Search for the cell housing the specified text and yield its (x, y) center coordinate. 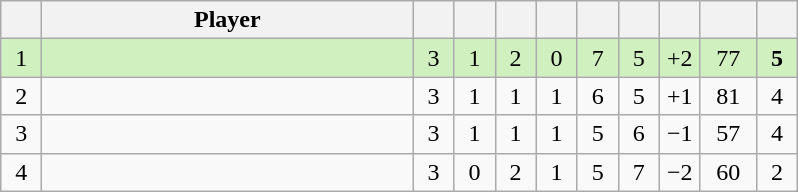
77 (728, 58)
81 (728, 96)
+1 (680, 96)
−1 (680, 134)
+2 (680, 58)
−2 (680, 172)
Player (228, 20)
60 (728, 172)
57 (728, 134)
